Scan for the cell matching the given text and deliver its [x, y] coordinate at center. 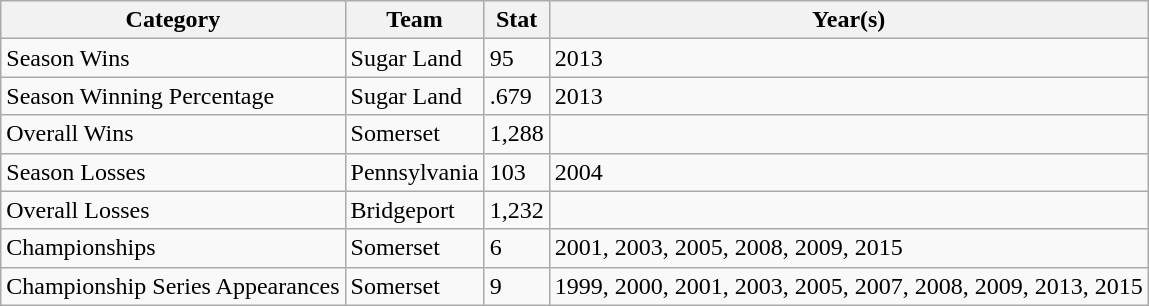
Stat [516, 20]
1,232 [516, 210]
95 [516, 58]
Pennsylvania [414, 172]
2004 [848, 172]
2001, 2003, 2005, 2008, 2009, 2015 [848, 248]
Overall Wins [173, 134]
Year(s) [848, 20]
1,288 [516, 134]
Team [414, 20]
103 [516, 172]
Bridgeport [414, 210]
Season Wins [173, 58]
Category [173, 20]
.679 [516, 96]
Championship Series Appearances [173, 286]
1999, 2000, 2001, 2003, 2005, 2007, 2008, 2009, 2013, 2015 [848, 286]
Season Losses [173, 172]
9 [516, 286]
Championships [173, 248]
Season Winning Percentage [173, 96]
Overall Losses [173, 210]
6 [516, 248]
